Determine the [x, y] coordinate at the center of the cell enclosing the given text.  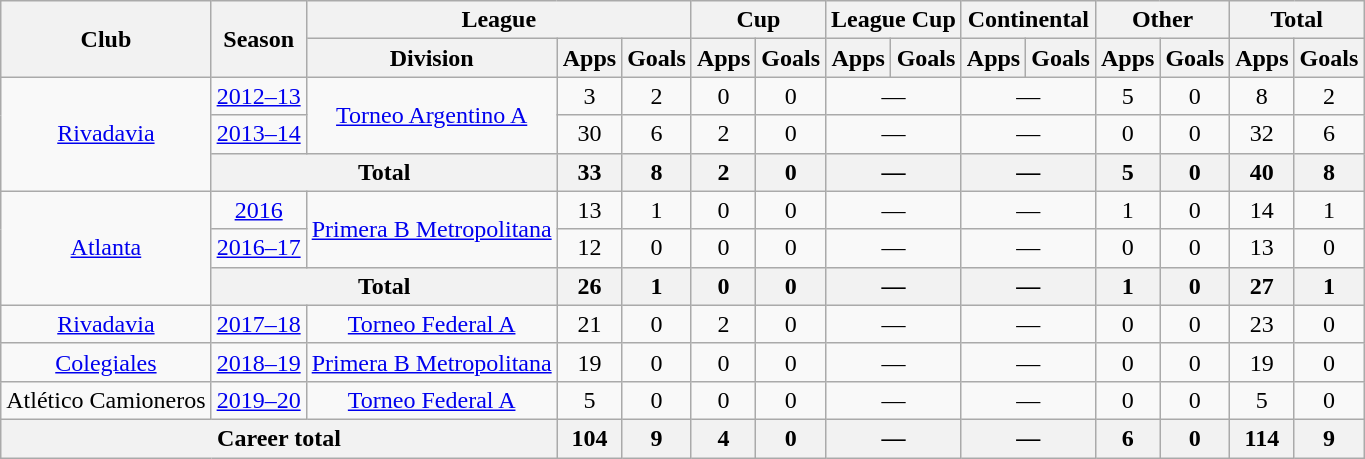
23 [1262, 324]
Other [1162, 20]
12 [589, 248]
30 [589, 134]
21 [589, 324]
26 [589, 286]
Cup [758, 20]
32 [1262, 134]
Career total [279, 438]
2017–18 [258, 324]
Continental [1028, 20]
Division [432, 58]
27 [1262, 286]
Atlético Camioneros [106, 400]
Atlanta [106, 248]
2016 [258, 210]
2018–19 [258, 362]
Club [106, 39]
Torneo Argentino A [432, 115]
14 [1262, 210]
33 [589, 172]
2016–17 [258, 248]
Season [258, 39]
Colegiales [106, 362]
114 [1262, 438]
104 [589, 438]
40 [1262, 172]
3 [589, 96]
2013–14 [258, 134]
4 [723, 438]
2019–20 [258, 400]
League Cup [894, 20]
2012–13 [258, 96]
League [498, 20]
